Pinpoint the cell where the given text exists, returning its (X, Y) midpoint coordinate. 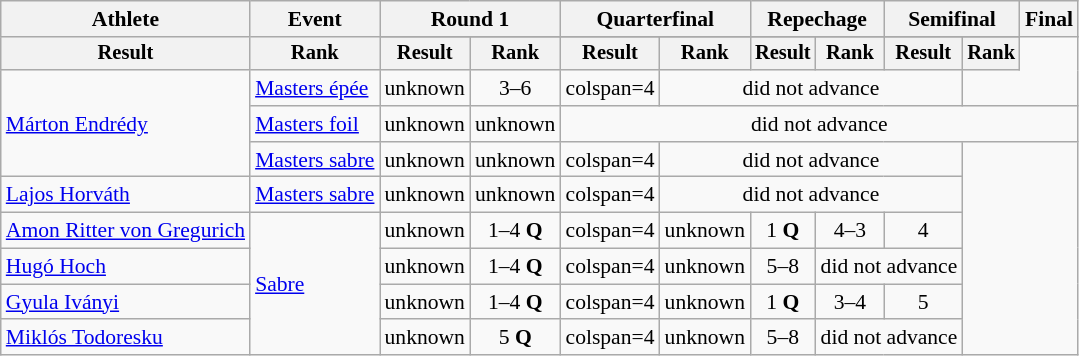
5 Q (515, 338)
4 (923, 231)
Miklós Todoresku (126, 338)
Hugó Hoch (126, 267)
Final (1049, 19)
Márton Endrédy (126, 124)
Round 1 (470, 19)
Masters foil (314, 124)
5 (923, 302)
Quarterfinal (655, 19)
3–6 (515, 88)
4–3 (850, 231)
Lajos Horváth (126, 195)
Repechage (817, 19)
3–4 (850, 302)
Sabre (314, 284)
Athlete (126, 19)
Event (314, 19)
Gyula Iványi (126, 302)
Masters épée (314, 88)
Semifinal (952, 19)
Amon Ritter von Gregurich (126, 231)
